Locate the cell with the specified text and output its [x, y] center coordinate. 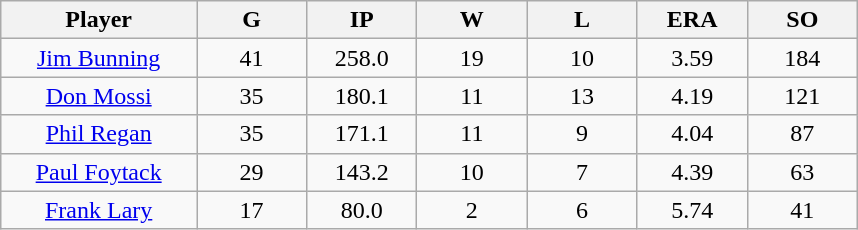
87 [802, 134]
5.74 [692, 210]
ERA [692, 20]
9 [582, 134]
121 [802, 96]
19 [472, 58]
80.0 [362, 210]
258.0 [362, 58]
Jim Bunning [99, 58]
G [252, 20]
Player [99, 20]
184 [802, 58]
Don Mossi [99, 96]
W [472, 20]
29 [252, 172]
Phil Regan [99, 134]
7 [582, 172]
Frank Lary [99, 210]
SO [802, 20]
2 [472, 210]
13 [582, 96]
63 [802, 172]
Paul Foytack [99, 172]
IP [362, 20]
171.1 [362, 134]
143.2 [362, 172]
6 [582, 210]
L [582, 20]
4.39 [692, 172]
3.59 [692, 58]
4.04 [692, 134]
180.1 [362, 96]
4.19 [692, 96]
17 [252, 210]
